Search for the cell housing the specified text and yield its (x, y) center coordinate. 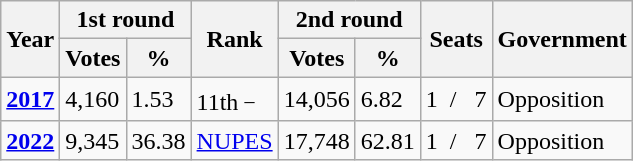
36.38 (158, 140)
NUPES (234, 140)
Government (562, 39)
17,748 (316, 140)
1.53 (158, 100)
2022 (30, 140)
9,345 (93, 140)
11th _ (234, 100)
Seats (456, 39)
14,056 (316, 100)
6.82 (388, 100)
Year (30, 39)
Rank (234, 39)
2nd round (349, 20)
2017 (30, 100)
1st round (126, 20)
62.81 (388, 140)
4,160 (93, 100)
